Output the [X, Y] coordinate of the center of the cell containing the given text.  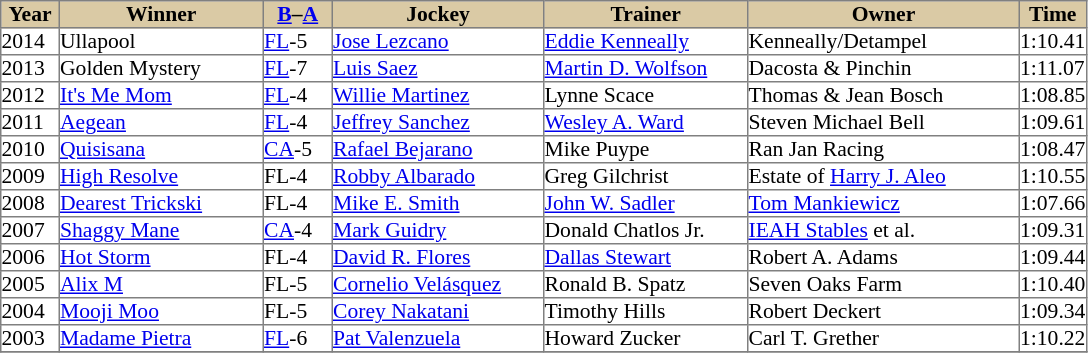
Estate of Harry J. Aleo [884, 176]
Martin D. Wolfson [646, 68]
Tom Mankiewicz [884, 204]
B–A [298, 14]
Mooji Moo [161, 312]
1:10.22 [1052, 338]
Owner [884, 14]
Mark Guidry [438, 230]
Aegean [161, 122]
1:10.41 [1052, 42]
Kenneally/Detampel [884, 42]
2013 [30, 68]
Seven Oaks Farm [884, 284]
Ronald B. Spatz [646, 284]
Ran Jan Racing [884, 150]
Dacosta & Pinchin [884, 68]
Timothy Hills [646, 312]
Madame Pietra [161, 338]
John W. Sadler [646, 204]
1:10.55 [1052, 176]
Mike Puype [646, 150]
1:11.07 [1052, 68]
David R. Flores [438, 258]
Steven Michael Bell [884, 122]
Donald Chatlos Jr. [646, 230]
2010 [30, 150]
2011 [30, 122]
Robby Albarado [438, 176]
Eddie Kenneally [646, 42]
2006 [30, 258]
Dearest Trickski [161, 204]
Corey Nakatani [438, 312]
Mike E. Smith [438, 204]
Greg Gilchrist [646, 176]
1:09.61 [1052, 122]
2009 [30, 176]
Thomas & Jean Bosch [884, 96]
IEAH Stables et al. [884, 230]
Pat Valenzuela [438, 338]
Alix M [161, 284]
2008 [30, 204]
High Resolve [161, 176]
Robert Deckert [884, 312]
2004 [30, 312]
1:07.66 [1052, 204]
CA-4 [298, 230]
Rafael Bejarano [438, 150]
FL-7 [298, 68]
2003 [30, 338]
1:08.47 [1052, 150]
2012 [30, 96]
Hot Storm [161, 258]
1:08.85 [1052, 96]
Shaggy Mane [161, 230]
Jose Lezcano [438, 42]
FL-6 [298, 338]
1:10.40 [1052, 284]
Time [1052, 14]
2014 [30, 42]
Winner [161, 14]
1:09.31 [1052, 230]
Golden Mystery [161, 68]
Year [30, 14]
Quisisana [161, 150]
Dallas Stewart [646, 258]
Jockey [438, 14]
CA-5 [298, 150]
2007 [30, 230]
Robert A. Adams [884, 258]
Wesley A. Ward [646, 122]
Cornelio Velásquez [438, 284]
Ullapool [161, 42]
1:09.44 [1052, 258]
2005 [30, 284]
Lynne Scace [646, 96]
It's Me Mom [161, 96]
Jeffrey Sanchez [438, 122]
Willie Martinez [438, 96]
Carl T. Grether [884, 338]
1:09.34 [1052, 312]
Howard Zucker [646, 338]
Trainer [646, 14]
Luis Saez [438, 68]
